Return the (X, Y) coordinate for the center point of the cell that contains the specified text.  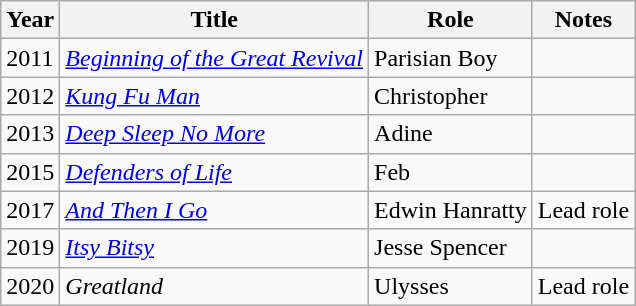
Edwin Hanratty (451, 210)
Feb (451, 172)
Role (451, 20)
2011 (30, 58)
2019 (30, 248)
And Then I Go (214, 210)
Greatland (214, 286)
Deep Sleep No More (214, 134)
2012 (30, 96)
Jesse Spencer (451, 248)
Christopher (451, 96)
Beginning of the Great Revival (214, 58)
2015 (30, 172)
Year (30, 20)
2013 (30, 134)
Notes (583, 20)
2020 (30, 286)
Title (214, 20)
2017 (30, 210)
Kung Fu Man (214, 96)
Defenders of Life (214, 172)
Adine (451, 134)
Parisian Boy (451, 58)
Ulysses (451, 286)
Itsy Bitsy (214, 248)
